For the text-containing cell, return its midpoint in [x, y] coordinate format. 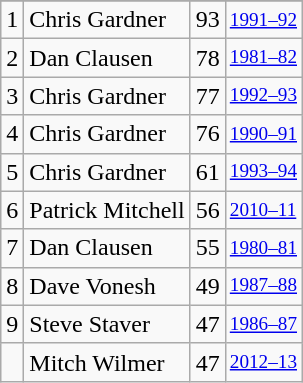
2010–11 [263, 210]
61 [208, 172]
1991–92 [263, 20]
1981–82 [263, 58]
1987–88 [263, 286]
Dave Vonesh [107, 286]
55 [208, 248]
4 [12, 134]
1990–91 [263, 134]
9 [12, 324]
Steve Staver [107, 324]
1992–93 [263, 96]
1 [12, 20]
3 [12, 96]
5 [12, 172]
Mitch Wilmer [107, 362]
56 [208, 210]
93 [208, 20]
76 [208, 134]
6 [12, 210]
7 [12, 248]
1993–94 [263, 172]
2 [12, 58]
8 [12, 286]
1980–81 [263, 248]
1986–87 [263, 324]
Patrick Mitchell [107, 210]
78 [208, 58]
77 [208, 96]
2012–13 [263, 362]
49 [208, 286]
